Output the [x, y] coordinate of the center of the cell containing the given text.  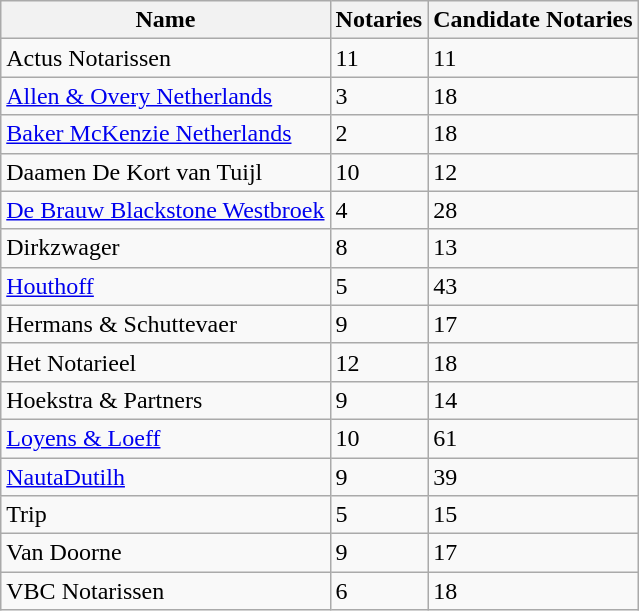
6 [379, 591]
8 [379, 248]
28 [533, 210]
Dirkzwager [166, 248]
2 [379, 134]
14 [533, 400]
Trip [166, 515]
15 [533, 515]
Candidate Notaries [533, 20]
Name [166, 20]
Baker McKenzie Netherlands [166, 134]
Loyens & Loeff [166, 438]
Van Doorne [166, 553]
Daamen De Kort van Tuijl [166, 172]
3 [379, 96]
61 [533, 438]
De Brauw Blackstone Westbroek [166, 210]
43 [533, 286]
13 [533, 248]
VBC Notarissen [166, 591]
NautaDutilh [166, 477]
Houthoff [166, 286]
Het Notarieel [166, 362]
Notaries [379, 20]
Actus Notarissen [166, 58]
39 [533, 477]
Hermans & Schuttevaer [166, 324]
Allen & Overy Netherlands [166, 96]
Hoekstra & Partners [166, 400]
4 [379, 210]
